For the text-containing cell, return its midpoint in [x, y] coordinate format. 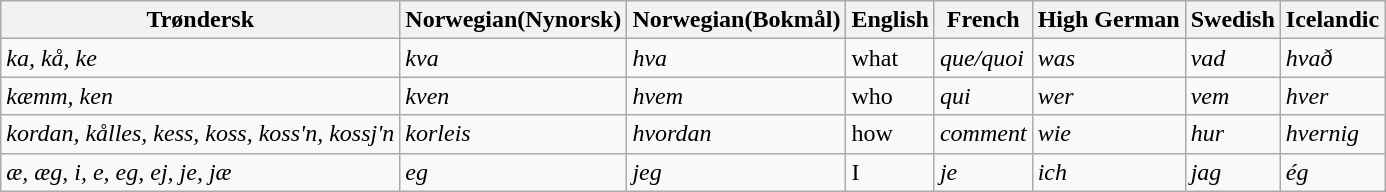
what [890, 58]
High German [1108, 20]
jeg [736, 172]
kordan, kålles, kess, koss, koss'n, kossj'n [200, 134]
ich [1108, 172]
hver [1332, 96]
wie [1108, 134]
que/quoi [983, 58]
qui [983, 96]
jag [1232, 172]
æ, æg, i, e, eg, ej, je, jæ [200, 172]
je [983, 172]
eg [514, 172]
wer [1108, 96]
hur [1232, 134]
hvernig [1332, 134]
comment [983, 134]
kven [514, 96]
kæmm, ken [200, 96]
who [890, 96]
vem [1232, 96]
French [983, 20]
hvem [736, 96]
English [890, 20]
hvað [1332, 58]
Icelandic [1332, 20]
was [1108, 58]
vad [1232, 58]
ka, kå, ke [200, 58]
Swedish [1232, 20]
I [890, 172]
kva [514, 58]
korleis [514, 134]
ég [1332, 172]
how [890, 134]
hvordan [736, 134]
hva [736, 58]
Norwegian(Bokmål) [736, 20]
Trøndersk [200, 20]
Norwegian(Nynorsk) [514, 20]
